Capture the cell that displays the provided text and extract its [x, y] central coordinate. 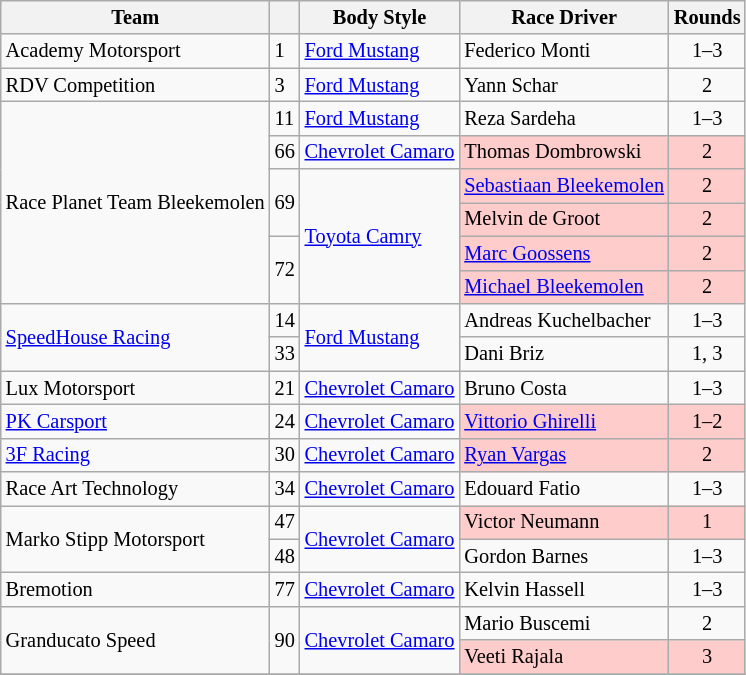
72 [285, 270]
Kelvin Hassell [564, 589]
11 [285, 118]
33 [285, 354]
Granducato Speed [136, 640]
3F Racing [136, 455]
Edouard Fatio [564, 489]
24 [285, 421]
Victor Neumann [564, 522]
Race Art Technology [136, 489]
34 [285, 489]
SpeedHouse Racing [136, 336]
77 [285, 589]
Gordon Barnes [564, 556]
Body Style [380, 17]
Vittorio Ghirelli [564, 421]
30 [285, 455]
Sebastiaan Bleekemolen [564, 186]
Team [136, 17]
47 [285, 522]
Marko Stipp Motorsport [136, 538]
Federico Monti [564, 51]
Dani Briz [564, 354]
48 [285, 556]
Rounds [708, 17]
1–2 [708, 421]
RDV Competition [136, 85]
Veeti Rajala [564, 657]
Thomas Dombrowski [564, 152]
Mario Buscemi [564, 623]
66 [285, 152]
Bruno Costa [564, 388]
90 [285, 640]
Michael Bleekemolen [564, 287]
Yann Schar [564, 85]
21 [285, 388]
Race Driver [564, 17]
PK Carsport [136, 421]
Bremotion [136, 589]
Lux Motorsport [136, 388]
14 [285, 320]
Toyota Camry [380, 236]
Race Planet Team Bleekemolen [136, 202]
Ryan Vargas [564, 455]
Reza Sardeha [564, 118]
Melvin de Groot [564, 219]
Andreas Kuchelbacher [564, 320]
1, 3 [708, 354]
Academy Motorsport [136, 51]
69 [285, 202]
Marc Goossens [564, 253]
